Scan for the cell matching the given text and deliver its (X, Y) coordinate at center. 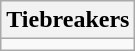
Tiebreakers (68, 20)
